Identify which cell holds the provided text, then report its [X, Y] central coordinate. 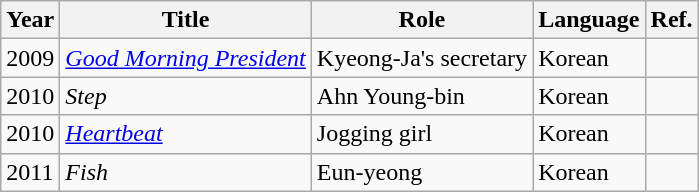
Step [186, 96]
Heartbeat [186, 134]
Ref. [672, 20]
Kyeong-Ja's secretary [422, 58]
2009 [30, 58]
Language [589, 20]
Good Morning President [186, 58]
Jogging girl [422, 134]
2011 [30, 172]
Role [422, 20]
Fish [186, 172]
Ahn Young-bin [422, 96]
Year [30, 20]
Eun-yeong [422, 172]
Title [186, 20]
